For the text-containing cell, return its midpoint in (x, y) coordinate format. 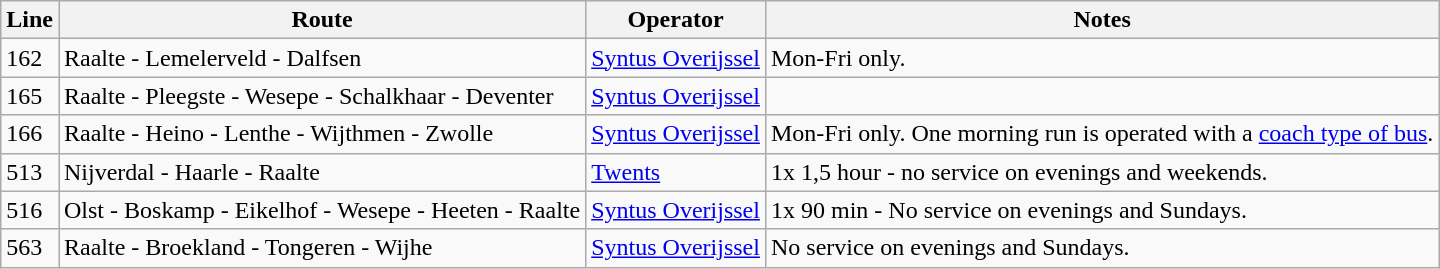
516 (30, 210)
No service on evenings and Sundays. (1102, 248)
1x 90 min - No service on evenings and Sundays. (1102, 210)
Raalte - Pleegste - Wesepe - Schalkhaar - Deventer (322, 96)
Mon-Fri only. (1102, 58)
Route (322, 20)
Raalte - Heino - Lenthe - Wijthmen - Zwolle (322, 134)
563 (30, 248)
Line (30, 20)
513 (30, 172)
Olst - Boskamp - Eikelhof - Wesepe - Heeten - Raalte (322, 210)
Raalte - Lemelerveld - Dalfsen (322, 58)
162 (30, 58)
Notes (1102, 20)
Raalte - Broekland - Tongeren - Wijhe (322, 248)
Mon-Fri only. One morning run is operated with a coach type of bus. (1102, 134)
Operator (676, 20)
Twents (676, 172)
166 (30, 134)
Nijverdal - Haarle - Raalte (322, 172)
165 (30, 96)
1x 1,5 hour - no service on evenings and weekends. (1102, 172)
